From the cell containing the given text, extract its center point as (x, y) coordinate. 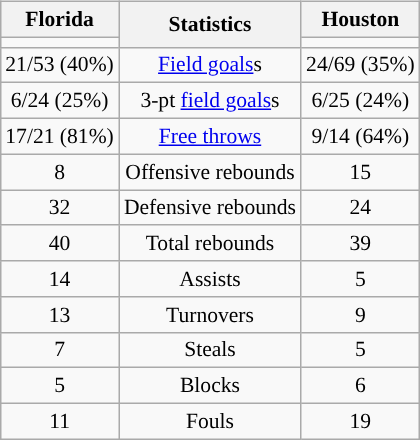
Field goalss (210, 65)
19 (360, 421)
6 (360, 386)
8 (60, 172)
32 (60, 208)
24 (360, 208)
Fouls (210, 421)
17/21 (81%) (60, 136)
Blocks (210, 386)
13 (60, 314)
Statistics (210, 24)
Turnovers (210, 314)
Free throws (210, 136)
24/69 (35%) (360, 65)
9/14 (64%) (360, 136)
39 (360, 243)
15 (360, 172)
6/24 (25%) (60, 101)
Houston (360, 19)
14 (60, 279)
6/25 (24%) (360, 101)
21/53 (40%) (60, 65)
7 (60, 350)
Offensive rebounds (210, 172)
Florida (60, 19)
11 (60, 421)
Defensive rebounds (210, 208)
Total rebounds (210, 243)
3-pt field goalss (210, 101)
9 (360, 314)
Steals (210, 350)
40 (60, 243)
Assists (210, 279)
